Provide the [X, Y] coordinate of the cell's center where the given text is located.  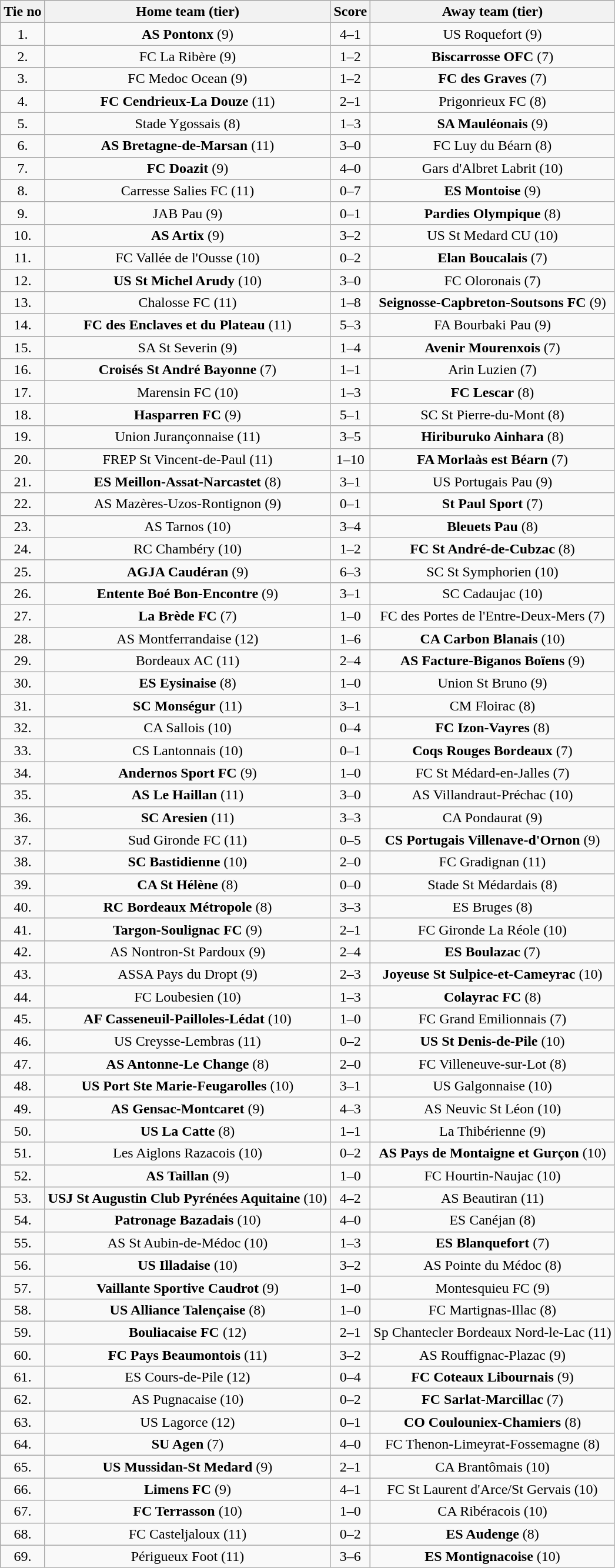
Andernos Sport FC (9) [188, 773]
AS Artix (9) [188, 235]
54. [22, 1220]
5–3 [350, 325]
Croisés St André Bayonne (7) [188, 370]
US Galgonnaise (10) [493, 1086]
US Roquefort (9) [493, 34]
FC Villeneuve-sur-Lot (8) [493, 1064]
28. [22, 638]
26. [22, 593]
FC Lescar (8) [493, 392]
SU Agen (7) [188, 1444]
FC Martignas-Illac (8) [493, 1310]
AS Bretagne-de-Marsan (11) [188, 146]
RC Chambéry (10) [188, 549]
62. [22, 1400]
52. [22, 1176]
AS Nontron-St Pardoux (9) [188, 952]
3. [22, 79]
La Thibérienne (9) [493, 1131]
FC Loubesien (10) [188, 997]
FA Morlaàs est Béarn (7) [493, 459]
16. [22, 370]
FC Terrasson (10) [188, 1512]
24. [22, 549]
AF Casseneuil-Pailloles-Lédat (10) [188, 1019]
FC Pays Beaumontois (11) [188, 1355]
Union Jurançonnaise (11) [188, 437]
61. [22, 1377]
57. [22, 1287]
FA Bourbaki Pau (9) [493, 325]
Bordeaux AC (11) [188, 661]
0–0 [350, 885]
JAB Pau (9) [188, 213]
CA Sallois (10) [188, 728]
Hiriburuko Ainhara (8) [493, 437]
Gars d'Albret Labrit (10) [493, 168]
FC des Graves (7) [493, 79]
CA Brantômais (10) [493, 1467]
1–10 [350, 459]
US St Medard CU (10) [493, 235]
FC Cendrieux-La Douze (11) [188, 101]
SA Mauléonais (9) [493, 124]
AS Villandraut-Préchac (10) [493, 795]
48. [22, 1086]
Chalosse FC (11) [188, 303]
33. [22, 750]
FC St André-de-Cubzac (8) [493, 549]
CS Portugais Villenave-d'Ornon (9) [493, 840]
29. [22, 661]
Patronage Bazadais (10) [188, 1220]
38. [22, 862]
3–6 [350, 1556]
1–6 [350, 638]
46. [22, 1042]
Stade St Médardais (8) [493, 885]
FC Vallée de l'Ousse (10) [188, 258]
31. [22, 706]
AS Tarnos (10) [188, 526]
Arin Luzien (7) [493, 370]
Prigonrieux FC (8) [493, 101]
44. [22, 997]
Limens FC (9) [188, 1489]
FC La Ribère (9) [188, 56]
CA Pondaurat (9) [493, 818]
1–8 [350, 303]
Les Aiglons Razacois (10) [188, 1153]
Targon-Soulignac FC (9) [188, 929]
US Port Ste Marie-Feugarolles (10) [188, 1086]
AS Neuvic St Léon (10) [493, 1109]
ES Blanquefort (7) [493, 1243]
FC Hourtin-Naujac (10) [493, 1176]
56. [22, 1265]
Score [350, 12]
Biscarrosse OFC (7) [493, 56]
AS Antonne-Le Change (8) [188, 1064]
2. [22, 56]
5. [22, 124]
AS Taillan (9) [188, 1176]
CS Lantonnais (10) [188, 750]
ES Boulazac (7) [493, 952]
FC Casteljaloux (11) [188, 1534]
ES Montoise (9) [493, 191]
1–4 [350, 348]
SC Aresien (11) [188, 818]
Union St Bruno (9) [493, 683]
69. [22, 1556]
22. [22, 504]
Colayrac FC (8) [493, 997]
23. [22, 526]
Bleuets Pau (8) [493, 526]
45. [22, 1019]
51. [22, 1153]
CA Ribéracois (10) [493, 1512]
47. [22, 1064]
15. [22, 348]
65. [22, 1467]
9. [22, 213]
Stade Ygossais (8) [188, 124]
FC St Laurent d'Arce/St Gervais (10) [493, 1489]
La Brède FC (7) [188, 616]
20. [22, 459]
6–3 [350, 571]
AS Pays de Montaigne et Gurçon (10) [493, 1153]
Home team (tier) [188, 12]
Marensin FC (10) [188, 392]
60. [22, 1355]
1. [22, 34]
Away team (tier) [493, 12]
US St Michel Arudy (10) [188, 281]
FC Luy du Béarn (8) [493, 146]
11. [22, 258]
25. [22, 571]
FC des Portes de l'Entre-Deux-Mers (7) [493, 616]
ES Meillon-Assat-Narcastet (8) [188, 482]
AS Mazères-Uzos-Rontignon (9) [188, 504]
4–3 [350, 1109]
6. [22, 146]
Elan Boucalais (7) [493, 258]
FC Doazit (9) [188, 168]
ASSA Pays du Dropt (9) [188, 974]
59. [22, 1332]
FC St Médard-en-Jalles (7) [493, 773]
ES Cours-de-Pile (12) [188, 1377]
Avenir Mourenxois (7) [493, 348]
RC Bordeaux Métropole (8) [188, 907]
US Illadaise (10) [188, 1265]
US Alliance Talençaise (8) [188, 1310]
SC St Symphorien (10) [493, 571]
Hasparren FC (9) [188, 415]
12. [22, 281]
AS Gensac-Montcaret (9) [188, 1109]
US Portugais Pau (9) [493, 482]
AS Pontonx (9) [188, 34]
36. [22, 818]
14. [22, 325]
7. [22, 168]
AS Montferrandaise (12) [188, 638]
18. [22, 415]
Seignosse-Capbreton-Soutsons FC (9) [493, 303]
41. [22, 929]
AS Beautiran (11) [493, 1198]
FC Coteaux Libournais (9) [493, 1377]
3–4 [350, 526]
49. [22, 1109]
63. [22, 1422]
CO Coulouniex-Chamiers (8) [493, 1422]
13. [22, 303]
SC St Pierre-du-Mont (8) [493, 415]
ES Canéjan (8) [493, 1220]
AS St Aubin-de-Médoc (10) [188, 1243]
64. [22, 1444]
ES Audenge (8) [493, 1534]
35. [22, 795]
FREP St Vincent-de-Paul (11) [188, 459]
39. [22, 885]
SC Monségur (11) [188, 706]
FC Medoc Ocean (9) [188, 79]
SC Cadaujac (10) [493, 593]
Joyeuse St Sulpice-et-Cameyrac (10) [493, 974]
42. [22, 952]
Montesquieu FC (9) [493, 1287]
53. [22, 1198]
58. [22, 1310]
Pardies Olympique (8) [493, 213]
4–2 [350, 1198]
AS Facture-Biganos Boïens (9) [493, 661]
ES Montignacoise (10) [493, 1556]
US St Denis-de-Pile (10) [493, 1042]
17. [22, 392]
4. [22, 101]
Bouliacaise FC (12) [188, 1332]
55. [22, 1243]
FC Gradignan (11) [493, 862]
AS Le Haillan (11) [188, 795]
3–5 [350, 437]
FC Sarlat-Marcillac (7) [493, 1400]
SA St Severin (9) [188, 348]
43. [22, 974]
Tie no [22, 12]
US La Catte (8) [188, 1131]
37. [22, 840]
Sud Gironde FC (11) [188, 840]
Vaillante Sportive Caudrot (9) [188, 1287]
68. [22, 1534]
Entente Boé Bon-Encontre (9) [188, 593]
CA St Hélène (8) [188, 885]
8. [22, 191]
0–5 [350, 840]
Sp Chantecler Bordeaux Nord-le-Lac (11) [493, 1332]
Périgueux Foot (11) [188, 1556]
SC Bastidienne (10) [188, 862]
FC Izon-Vayres (8) [493, 728]
10. [22, 235]
30. [22, 683]
CA Carbon Blanais (10) [493, 638]
50. [22, 1131]
FC Gironde La Réole (10) [493, 929]
40. [22, 907]
5–1 [350, 415]
AS Pointe du Médoc (8) [493, 1265]
27. [22, 616]
AS Rouffignac-Plazac (9) [493, 1355]
FC Thenon-Limeyrat-Fossemagne (8) [493, 1444]
Carresse Salies FC (11) [188, 191]
0–7 [350, 191]
21. [22, 482]
FC Oloronais (7) [493, 281]
66. [22, 1489]
34. [22, 773]
US Lagorce (12) [188, 1422]
AS Pugnacaise (10) [188, 1400]
St Paul Sport (7) [493, 504]
AGJA Caudéran (9) [188, 571]
CM Floirac (8) [493, 706]
67. [22, 1512]
2–3 [350, 974]
32. [22, 728]
US Creysse-Lembras (11) [188, 1042]
US Mussidan-St Medard (9) [188, 1467]
Coqs Rouges Bordeaux (7) [493, 750]
19. [22, 437]
FC Grand Emilionnais (7) [493, 1019]
ES Bruges (8) [493, 907]
FC des Enclaves et du Plateau (11) [188, 325]
ES Eysinaise (8) [188, 683]
USJ St Augustin Club Pyrénées Aquitaine (10) [188, 1198]
